Find where the given text appears and provide that cell's center as [X, Y] coordinate. 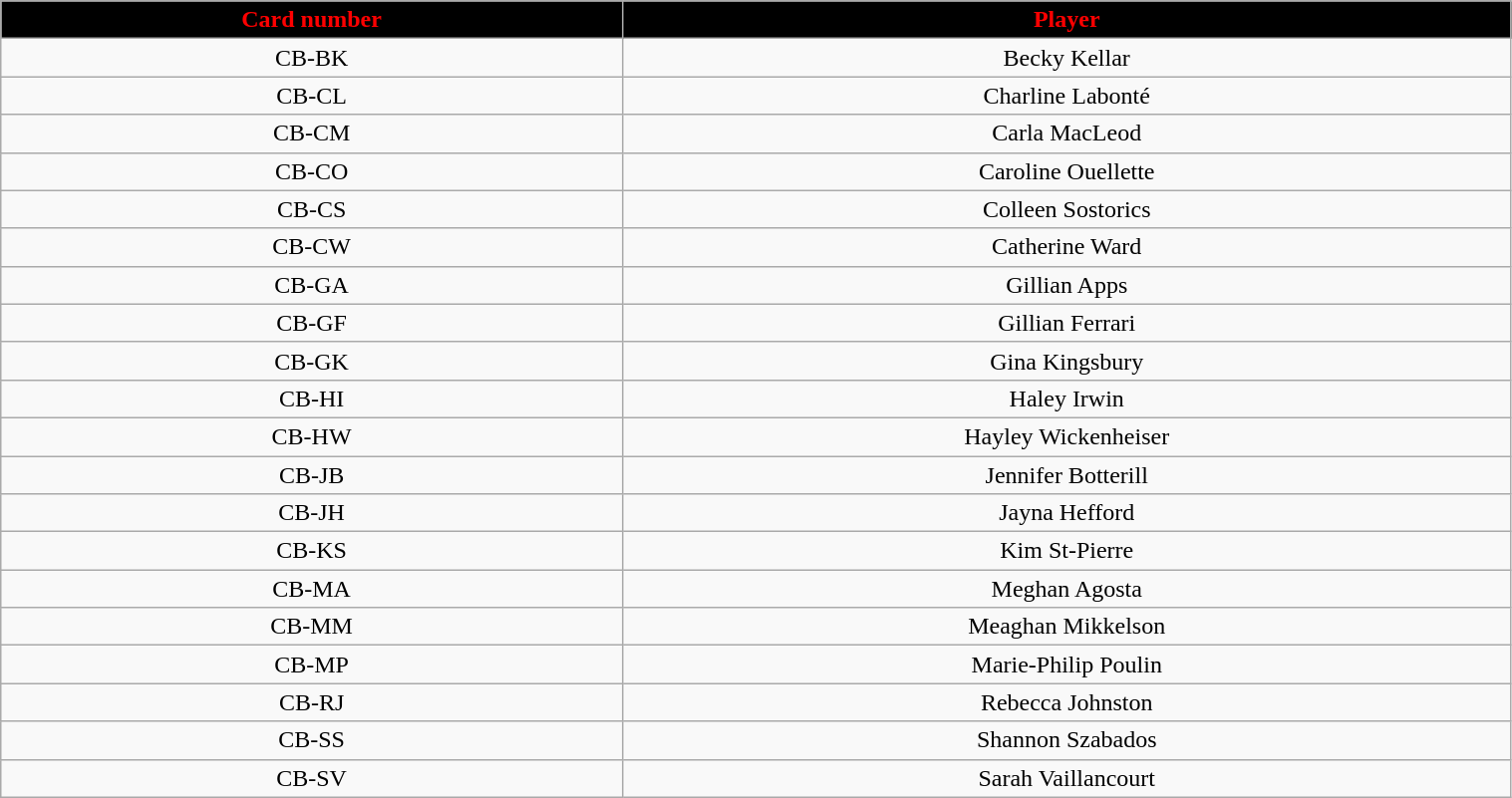
Jennifer Botterill [1066, 475]
CB-HW [312, 436]
Kim St-Pierre [1066, 551]
Marie-Philip Poulin [1066, 665]
Jayna Hefford [1066, 513]
CB-GA [312, 285]
Gillian Ferrari [1066, 323]
Sarah Vaillancourt [1066, 778]
CB-RJ [312, 702]
CB-JB [312, 475]
Becky Kellar [1066, 58]
CB-MP [312, 665]
Gillian Apps [1066, 285]
Catherine Ward [1066, 247]
Rebecca Johnston [1066, 702]
Shannon Szabados [1066, 740]
Haley Irwin [1066, 399]
CB-GK [312, 361]
Meghan Agosta [1066, 589]
CB-CS [312, 209]
Carla MacLeod [1066, 133]
CB-KS [312, 551]
CB-CW [312, 247]
CB-GF [312, 323]
CB-MM [312, 627]
Colleen Sostorics [1066, 209]
CB-CL [312, 96]
Charline Labonté [1066, 96]
Hayley Wickenheiser [1066, 436]
CB-JH [312, 513]
Gina Kingsbury [1066, 361]
CB-CM [312, 133]
CB-SV [312, 778]
Card number [312, 20]
CB-CO [312, 171]
Meaghan Mikkelson [1066, 627]
CB-HI [312, 399]
CB-MA [312, 589]
Caroline Ouellette [1066, 171]
CB-BK [312, 58]
Player [1066, 20]
CB-SS [312, 740]
